Return [X, Y] of the center of cell containing provided text 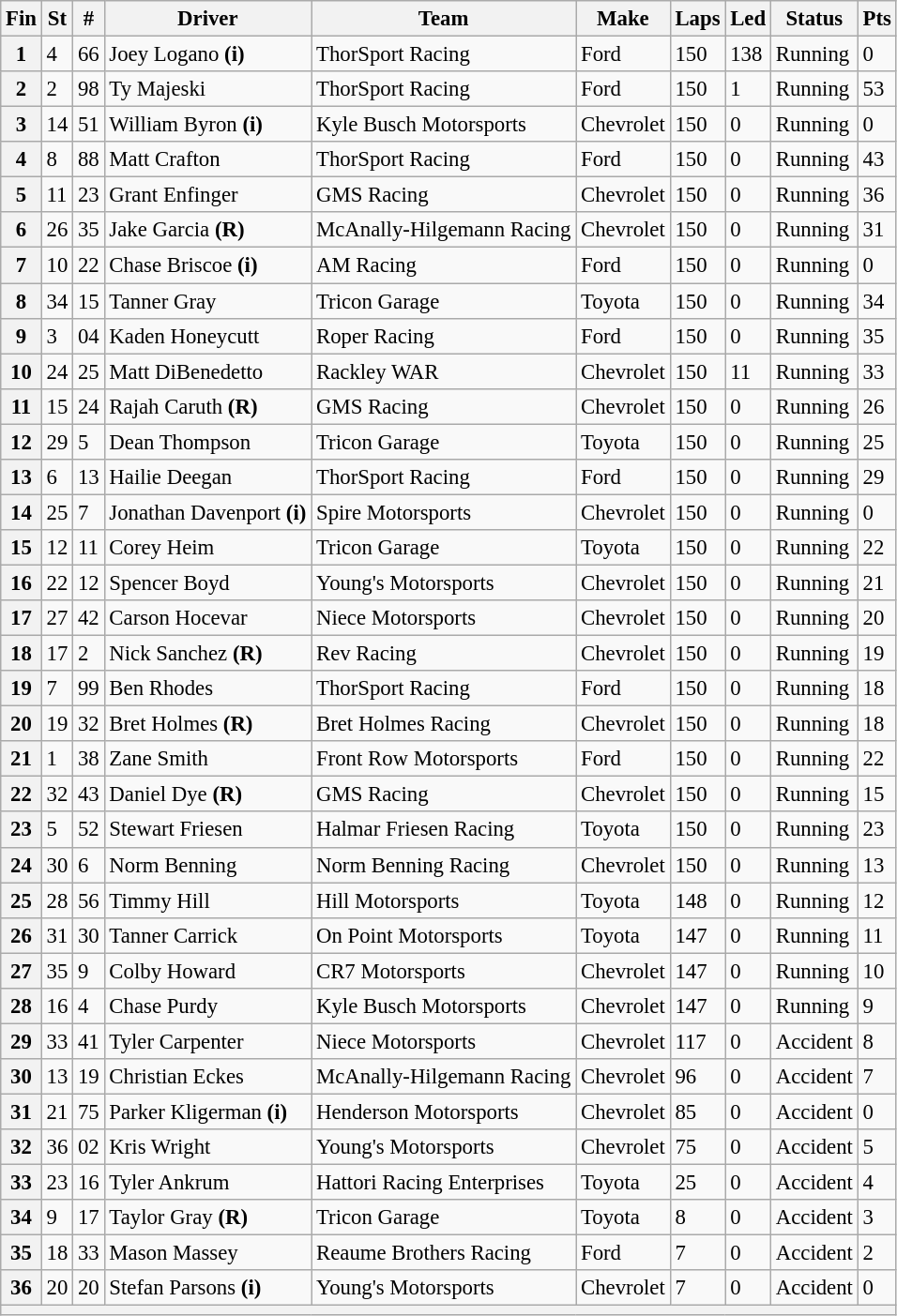
Norm Benning [208, 865]
53 [876, 89]
Parker Kligerman (i) [208, 1112]
Hattori Racing Enterprises [444, 1183]
85 [698, 1112]
Grant Enfinger [208, 195]
Stewart Friesen [208, 830]
William Byron (i) [208, 125]
Timmy Hill [208, 900]
On Point Motorsports [444, 935]
Make [623, 19]
Front Row Motorsports [444, 759]
98 [88, 89]
02 [88, 1147]
Spire Motorsports [444, 512]
Tanner Carrick [208, 935]
Bret Holmes Racing [444, 724]
Carson Hocevar [208, 618]
Led [749, 19]
42 [88, 618]
Status [814, 19]
CR7 Motorsports [444, 971]
04 [88, 336]
148 [698, 900]
117 [698, 1041]
Rev Racing [444, 654]
Hill Motorsports [444, 900]
Reaume Brothers Racing [444, 1253]
Matt Crafton [208, 159]
Rackley WAR [444, 371]
Hailie Deegan [208, 477]
Tanner Gray [208, 301]
Zane Smith [208, 759]
Bret Holmes (R) [208, 724]
Fin [22, 19]
Mason Massey [208, 1253]
51 [88, 125]
Corey Heim [208, 548]
Chase Briscoe (i) [208, 265]
Jonathan Davenport (i) [208, 512]
Kris Wright [208, 1147]
St [56, 19]
Pts [876, 19]
138 [749, 54]
Jake Garcia (R) [208, 230]
Joey Logano (i) [208, 54]
Driver [208, 19]
Spencer Boyd [208, 582]
Ty Majeski [208, 89]
56 [88, 900]
Daniel Dye (R) [208, 794]
Laps [698, 19]
52 [88, 830]
96 [698, 1077]
# [88, 19]
Team [444, 19]
Dean Thompson [208, 442]
Tyler Ankrum [208, 1183]
Matt DiBenedetto [208, 371]
Christian Eckes [208, 1077]
Stefan Parsons (i) [208, 1288]
38 [88, 759]
41 [88, 1041]
Taylor Gray (R) [208, 1218]
Kaden Honeycutt [208, 336]
99 [88, 688]
Colby Howard [208, 971]
AM Racing [444, 265]
Tyler Carpenter [208, 1041]
Henderson Motorsports [444, 1112]
Nick Sanchez (R) [208, 654]
Ben Rhodes [208, 688]
Halmar Friesen Racing [444, 830]
Chase Purdy [208, 1006]
Roper Racing [444, 336]
Rajah Caruth (R) [208, 406]
Norm Benning Racing [444, 865]
66 [88, 54]
88 [88, 159]
